Detect which cell encompasses the target text, then output its [x, y] center coordinate. 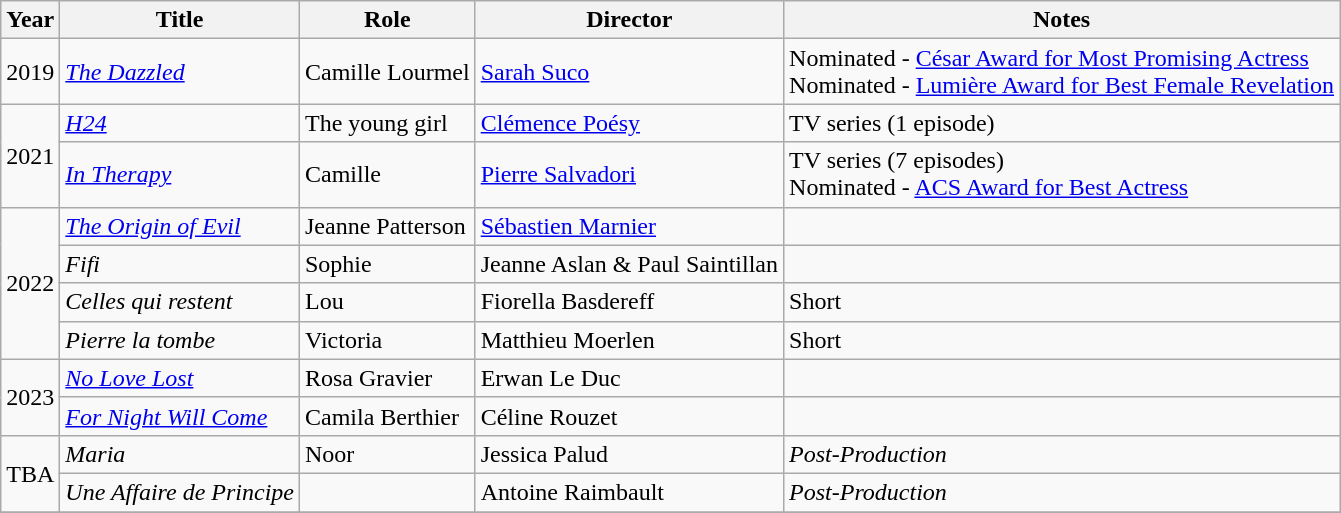
Notes [1062, 20]
Camille Lourmel [387, 72]
Pierre Salvadori [629, 174]
TV series (7 episodes) Nominated - ACS Award for Best Actress [1062, 174]
Sarah Suco [629, 72]
Victoria [387, 340]
Celles qui restent [180, 302]
2022 [30, 283]
Erwan Le Duc [629, 378]
Lou [387, 302]
Antoine Raimbault [629, 492]
Sébastien Marnier [629, 226]
TV series (1 episode) [1062, 123]
Rosa Gravier [387, 378]
In Therapy [180, 174]
Nominated - César Award for Most Promising ActressNominated - Lumière Award for Best Female Revelation [1062, 72]
No Love Lost [180, 378]
Fiorella Basdereff [629, 302]
Céline Rouzet [629, 416]
Director [629, 20]
2023 [30, 397]
Jeanne Patterson [387, 226]
Noor [387, 454]
2021 [30, 156]
Fifi [180, 264]
2019 [30, 72]
The young girl [387, 123]
Role [387, 20]
Matthieu Moerlen [629, 340]
H24 [180, 123]
Camille [387, 174]
Pierre la tombe [180, 340]
Maria [180, 454]
Camila Berthier [387, 416]
Title [180, 20]
TBA [30, 473]
Sophie [387, 264]
Jeanne Aslan & Paul Saintillan [629, 264]
The Dazzled [180, 72]
Une Affaire de Principe [180, 492]
Clémence Poésy [629, 123]
The Origin of Evil [180, 226]
For Night Will Come [180, 416]
Year [30, 20]
Jessica Palud [629, 454]
